Detect which cell encompasses the target text, then output its (x, y) center coordinate. 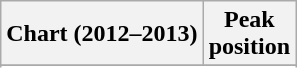
Chart (2012–2013) (102, 34)
Peakposition (249, 34)
